For the text-containing cell, return its midpoint in (x, y) coordinate format. 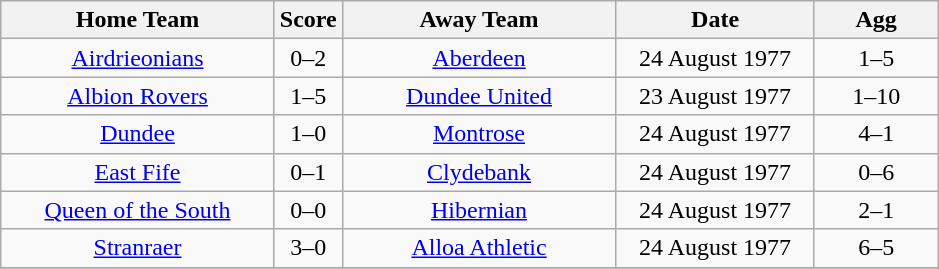
0–0 (308, 210)
Queen of the South (138, 210)
3–0 (308, 248)
4–1 (876, 134)
23 August 1977 (716, 96)
Albion Rovers (138, 96)
Alloa Athletic (479, 248)
0–2 (308, 58)
Montrose (479, 134)
0–6 (876, 172)
Date (716, 20)
Away Team (479, 20)
Airdrieonians (138, 58)
Hibernian (479, 210)
Home Team (138, 20)
Stranraer (138, 248)
0–1 (308, 172)
East Fife (138, 172)
Aberdeen (479, 58)
2–1 (876, 210)
Clydebank (479, 172)
1–0 (308, 134)
6–5 (876, 248)
Score (308, 20)
Agg (876, 20)
Dundee (138, 134)
1–10 (876, 96)
Dundee United (479, 96)
